Return [x, y] of the center of cell containing provided text 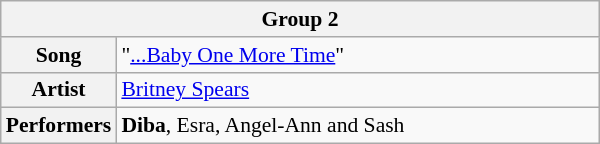
Performers [59, 126]
Group 2 [300, 19]
Britney Spears [358, 90]
Diba, Esra, Angel-Ann and Sash [358, 126]
Artist [59, 90]
"...Baby One More Time" [358, 55]
Song [59, 55]
